Locate the cell with the specified text and output its (X, Y) center coordinate. 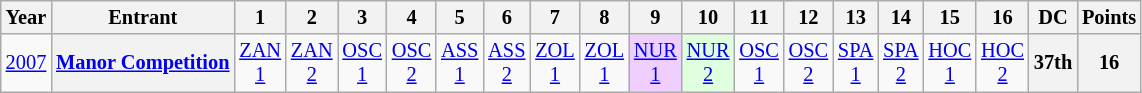
7 (554, 17)
15 (950, 17)
NUR2 (708, 63)
8 (604, 17)
NUR1 (656, 63)
1 (260, 17)
Entrant (142, 17)
14 (900, 17)
6 (506, 17)
5 (460, 17)
Points (1109, 17)
Year (26, 17)
HOC2 (1002, 63)
SPA2 (900, 63)
ASS1 (460, 63)
10 (708, 17)
12 (808, 17)
13 (856, 17)
ZAN1 (260, 63)
3 (362, 17)
9 (656, 17)
ASS2 (506, 63)
37th (1053, 63)
HOC1 (950, 63)
2 (312, 17)
2007 (26, 63)
Manor Competition (142, 63)
4 (412, 17)
11 (758, 17)
DC (1053, 17)
ZAN2 (312, 63)
SPA1 (856, 63)
